Scan for the cell matching the given text and deliver its (X, Y) coordinate at center. 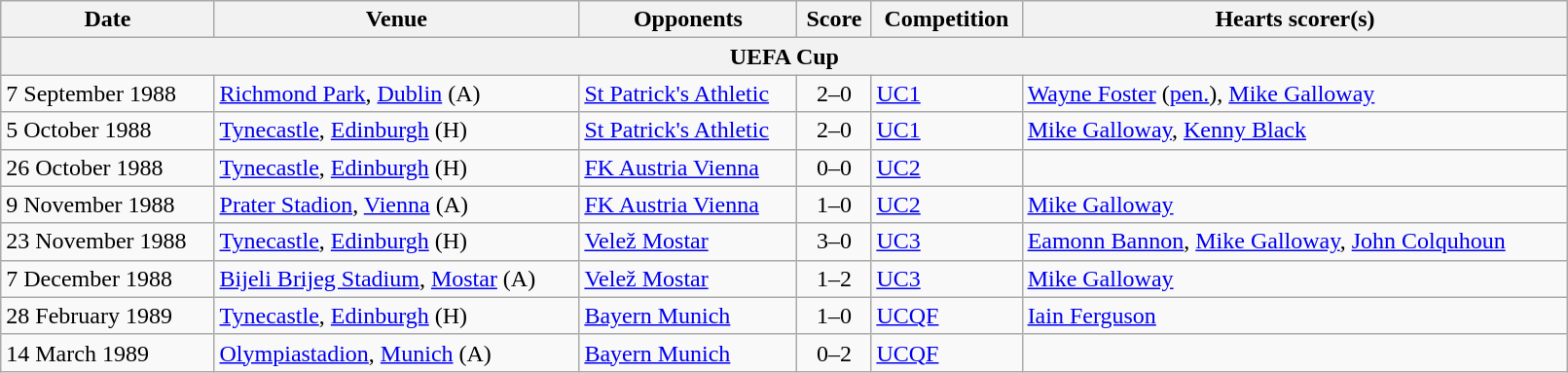
1–2 (834, 279)
7 September 1988 (107, 93)
Mike Galloway, Kenny Black (1295, 131)
UEFA Cup (784, 56)
3–0 (834, 242)
5 October 1988 (107, 131)
23 November 1988 (107, 242)
Iain Ferguson (1295, 316)
Date (107, 19)
Hearts scorer(s) (1295, 19)
Competition (946, 19)
Bijeli Brijeg Stadium, Mostar (A) (397, 279)
7 December 1988 (107, 279)
Opponents (688, 19)
Venue (397, 19)
Prater Stadion, Vienna (A) (397, 205)
Eamonn Bannon, Mike Galloway, John Colquhoun (1295, 242)
Wayne Foster (pen.), Mike Galloway (1295, 93)
14 March 1989 (107, 353)
Richmond Park, Dublin (A) (397, 93)
9 November 1988 (107, 205)
0–0 (834, 168)
28 February 1989 (107, 316)
0–2 (834, 353)
26 October 1988 (107, 168)
Olympiastadion, Munich (A) (397, 353)
Score (834, 19)
